Output the (X, Y) coordinate of the center of the cell containing the given text.  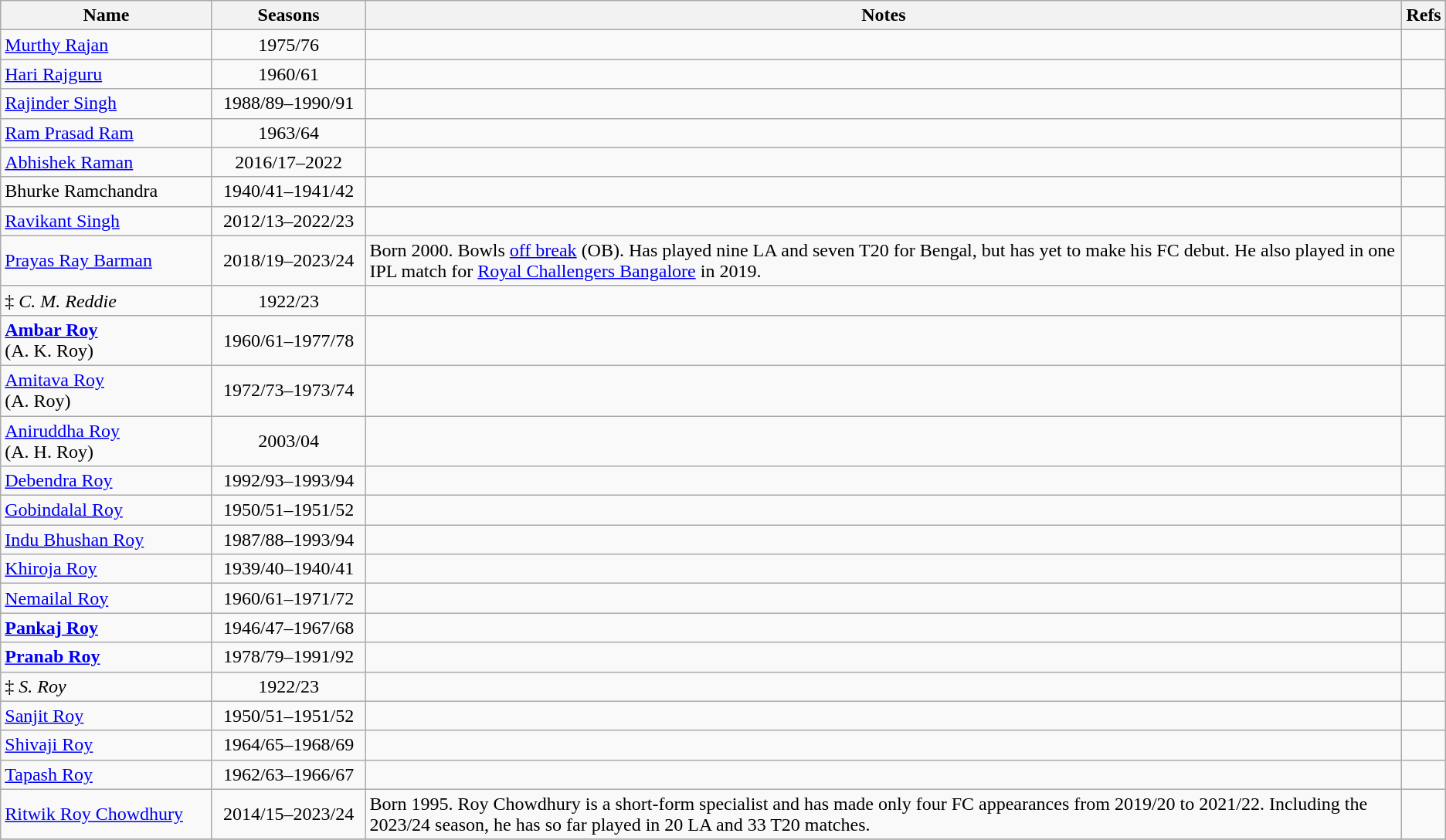
‡ C. M. Reddie (107, 300)
1939/40–1940/41 (289, 569)
Amitava Roy(A. Roy) (107, 391)
1988/89–1990/91 (289, 103)
Abhishek Raman (107, 162)
Ravikant Singh (107, 221)
1972/73–1973/74 (289, 391)
Debendra Roy (107, 481)
1992/93–1993/94 (289, 481)
1960/61–1971/72 (289, 598)
1963/64 (289, 133)
2016/17–2022 (289, 162)
Ambar Roy(A. K. Roy) (107, 340)
1964/65–1968/69 (289, 745)
2014/15–2023/24 (289, 814)
Prayas Ray Barman (107, 261)
1987/88–1993/94 (289, 540)
Ram Prasad Ram (107, 133)
Bhurke Ramchandra (107, 191)
1975/76 (289, 45)
Seasons (289, 15)
Aniruddha Roy(A. H. Roy) (107, 440)
Shivaji Roy (107, 745)
Pankaj Roy (107, 628)
Indu Bhushan Roy (107, 540)
2012/13–2022/23 (289, 221)
Ritwik Roy Chowdhury (107, 814)
Name (107, 15)
1960/61 (289, 74)
Pranab Roy (107, 657)
1940/41–1941/42 (289, 191)
2003/04 (289, 440)
1962/63–1966/67 (289, 774)
Murthy Rajan (107, 45)
Tapash Roy (107, 774)
Sanjit Roy (107, 716)
Rajinder Singh (107, 103)
Hari Rajguru (107, 74)
Nemailal Roy (107, 598)
‡ S. Roy (107, 686)
1946/47–1967/68 (289, 628)
2018/19–2023/24 (289, 261)
1978/79–1991/92 (289, 657)
Refs (1424, 15)
1960/61–1977/78 (289, 340)
Khiroja Roy (107, 569)
Notes (884, 15)
Gobindalal Roy (107, 510)
